Extract the (X, Y) coordinate from the center of the cell holding the provided text.  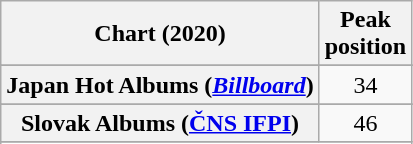
34 (365, 85)
Peakposition (365, 34)
Slovak Albums (ČNS IFPI) (160, 123)
Japan Hot Albums (Billboard) (160, 85)
46 (365, 123)
Chart (2020) (160, 34)
